Determine the [X, Y] coordinate at the center of the cell enclosing the given text.  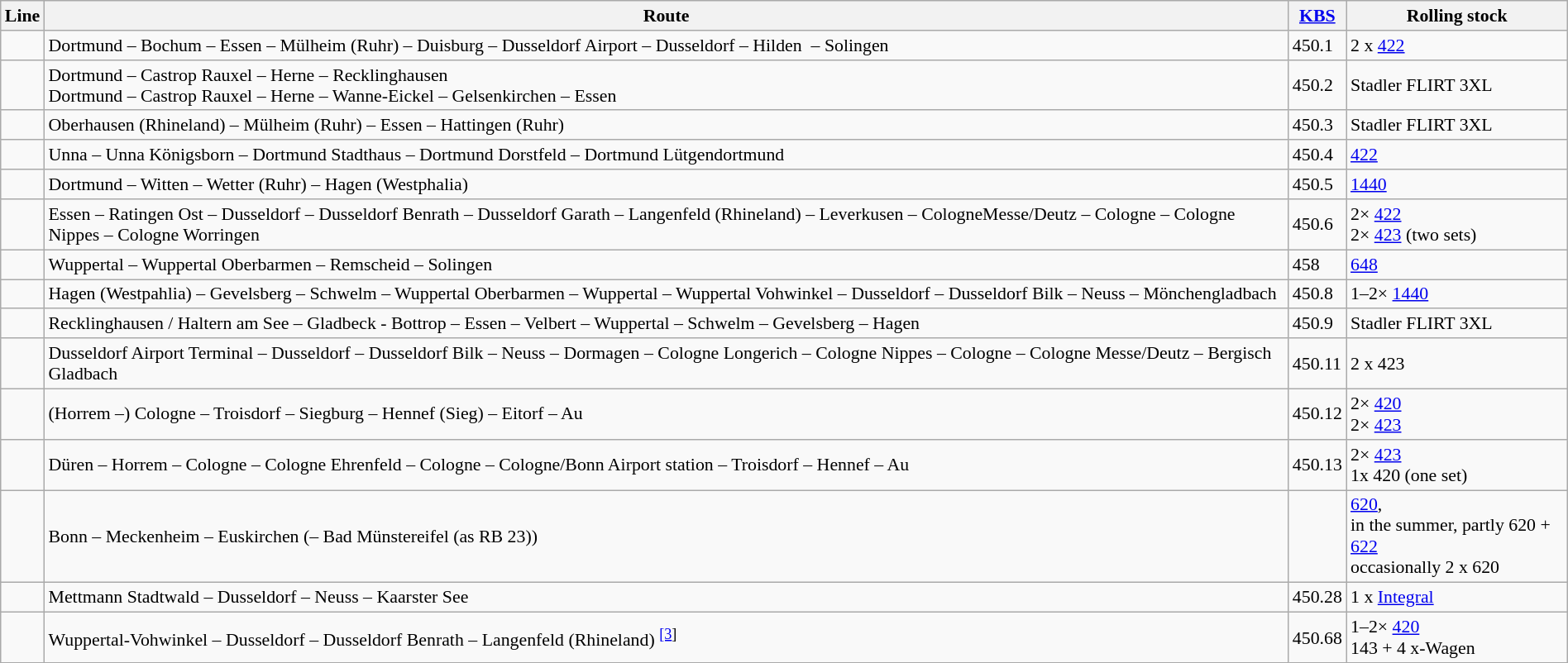
458 [1317, 264]
450.68 [1317, 637]
450.5 [1317, 184]
450.1 [1317, 45]
2× 4231x 420 (one set) [1457, 465]
1–2× 1440 [1457, 293]
2 x 423 [1457, 362]
Wuppertal – Wuppertal Oberbarmen – Remscheid – Solingen [666, 264]
450.13 [1317, 465]
(Horrem –) Cologne – Troisdorf – Siegburg – Hennef (Sieg) – Eitorf – Au [666, 413]
Wuppertal-Vohwinkel – Dusseldorf – Dusseldorf Benrath – Langenfeld (Rhineland) [3] [666, 637]
Rolling stock [1457, 15]
Dortmund – Bochum – Essen – Mülheim (Ruhr) – Duisburg – Dusseldorf Airport – Dusseldorf – Hilden – Solingen [666, 45]
KBS [1317, 15]
Oberhausen (Rhineland) – Mülheim (Ruhr) – Essen – Hattingen (Ruhr) [666, 125]
Dortmund – Castrop Rauxel – Herne – RecklinghausenDortmund – Castrop Rauxel – Herne – Wanne-Eickel – Gelsenkirchen – Essen [666, 84]
450.9 [1317, 323]
Unna – Unna Königsborn – Dortmund Stadthaus – Dortmund Dorstfeld – Dortmund Lütgendortmund [666, 155]
1 x Integral [1457, 597]
450.2 [1317, 84]
Mettmann Stadtwald – Dusseldorf – Neuss – Kaarster See [666, 597]
450.6 [1317, 223]
Dortmund – Witten – Wetter (Ruhr) – Hagen (Westphalia) [666, 184]
Düren – Horrem – Cologne – Cologne Ehrenfeld – Cologne – Cologne/Bonn Airport station – Troisdorf – Hennef – Au [666, 465]
450.12 [1317, 413]
450.4 [1317, 155]
450.11 [1317, 362]
Recklinghausen / Haltern am See – Gladbeck - Bottrop – Essen – Velbert – Wuppertal – Schwelm – Gevelsberg – Hagen [666, 323]
648 [1457, 264]
422 [1457, 155]
1440 [1457, 184]
Bonn – Meckenheim – Euskirchen (– Bad Münstereifel (as RB 23)) [666, 536]
2× 4202× 423 [1457, 413]
450.8 [1317, 293]
Line [23, 15]
450.3 [1317, 125]
Route [666, 15]
2× 4222× 423 (two sets) [1457, 223]
620, in the summer, partly 620 + 622 occasionally 2 x 620 [1457, 536]
2 x 422 [1457, 45]
1–2× 420143 + 4 x-Wagen [1457, 637]
450.28 [1317, 597]
